Find where the given text appears and provide that cell's center as (x, y) coordinate. 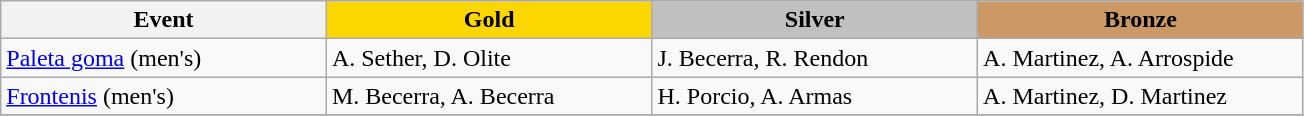
A. Martinez, D. Martinez (1141, 96)
H. Porcio, A. Armas (815, 96)
Paleta goma (men's) (164, 58)
Silver (815, 20)
A. Sether, D. Olite (489, 58)
M. Becerra, A. Becerra (489, 96)
Bronze (1141, 20)
Gold (489, 20)
Frontenis (men's) (164, 96)
A. Martinez, A. Arrospide (1141, 58)
J. Becerra, R. Rendon (815, 58)
Event (164, 20)
